Detect which cell encompasses the target text, then output its (X, Y) center coordinate. 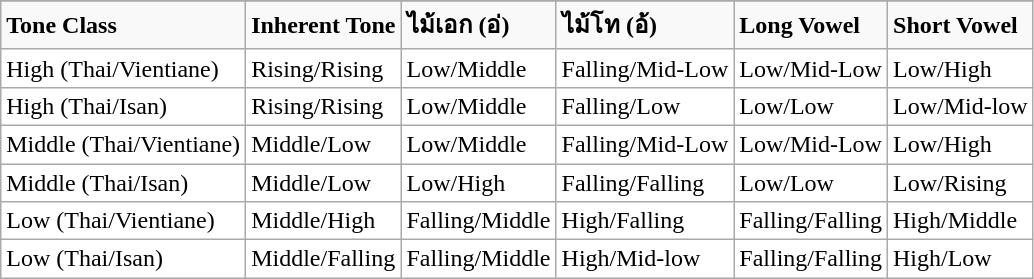
High/Low (961, 259)
Middle (Thai/Isan) (124, 183)
ไม้โท (อ้) (645, 26)
High/Falling (645, 221)
Low (Thai/Isan) (124, 259)
Middle (Thai/Vientiane) (124, 144)
High (Thai/Isan) (124, 106)
Middle/High (324, 221)
ไม้เอก (อ่) (478, 26)
Tone Class (124, 26)
Middle/Falling (324, 259)
High (Thai/Vientiane) (124, 68)
Low/Rising (961, 183)
High/Mid-low (645, 259)
Inherent Tone (324, 26)
Falling/Low (645, 106)
Long Vowel (811, 26)
High/Middle (961, 221)
Short Vowel (961, 26)
Low (Thai/Vientiane) (124, 221)
Low/Mid-low (961, 106)
